Return [x, y] of the center of cell containing provided text 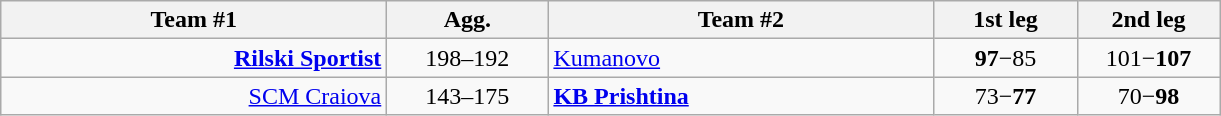
Team #2 [741, 20]
KB Prishtina [741, 96]
Kumanovo [741, 58]
97−85 [1006, 58]
198–192 [468, 58]
Agg. [468, 20]
73−77 [1006, 96]
101−107 [1148, 58]
2nd leg [1148, 20]
143–175 [468, 96]
70−98 [1148, 96]
SCM Craiova [194, 96]
Team #1 [194, 20]
Rilski Sportist [194, 58]
1st leg [1006, 20]
